Output the (X, Y) coordinate of the center of the cell containing the given text.  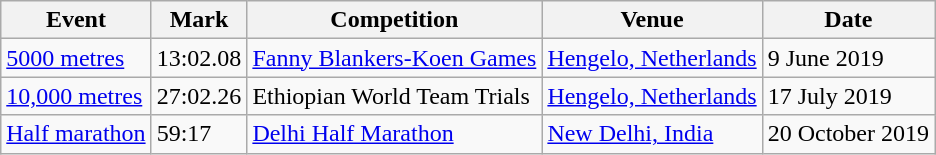
Event (76, 20)
Ethiopian World Team Trials (394, 96)
Half marathon (76, 134)
13:02.08 (199, 58)
Delhi Half Marathon (394, 134)
27:02.26 (199, 96)
Fanny Blankers-Koen Games (394, 58)
59:17 (199, 134)
5000 metres (76, 58)
New Delhi, India (652, 134)
Venue (652, 20)
17 July 2019 (848, 96)
Date (848, 20)
20 October 2019 (848, 134)
10,000 metres (76, 96)
Competition (394, 20)
9 June 2019 (848, 58)
Mark (199, 20)
